Capture the cell that displays the provided text and extract its (X, Y) central coordinate. 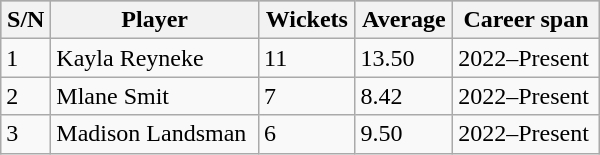
Player (155, 20)
Average (404, 20)
Kayla Reyneke (155, 58)
2 (26, 96)
8.42 (404, 96)
13.50 (404, 58)
9.50 (404, 134)
6 (307, 134)
Wickets (307, 20)
1 (26, 58)
11 (307, 58)
S/N (26, 20)
3 (26, 134)
Mlane Smit (155, 96)
7 (307, 96)
Madison Landsman (155, 134)
Career span (526, 20)
